Extract the [X, Y] coordinate from the center of the cell holding the provided text.  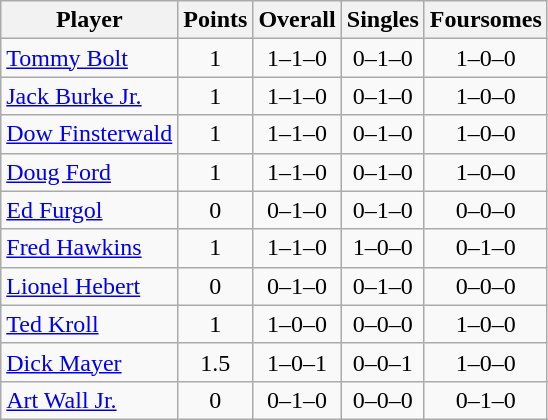
Jack Burke Jr. [90, 96]
Ed Furgol [90, 210]
Dick Mayer [90, 362]
Fred Hawkins [90, 248]
Art Wall Jr. [90, 400]
Doug Ford [90, 172]
Lionel Hebert [90, 286]
0–0–1 [382, 362]
1–0–1 [297, 362]
Ted Kroll [90, 324]
Foursomes [486, 20]
Points [216, 20]
Singles [382, 20]
Overall [297, 20]
Player [90, 20]
Tommy Bolt [90, 58]
Dow Finsterwald [90, 134]
1.5 [216, 362]
